From the cell containing the given text, extract its center point as [X, Y] coordinate. 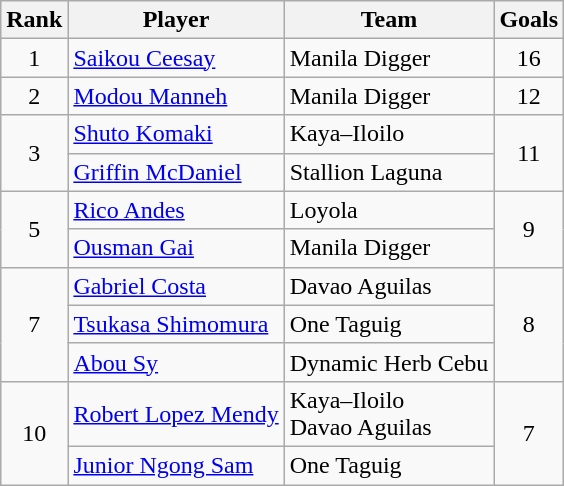
16 [529, 58]
Rank [34, 20]
Gabriel Costa [176, 286]
Modou Manneh [176, 96]
2 [34, 96]
Saikou Ceesay [176, 58]
Abou Sy [176, 362]
Goals [529, 20]
Loyola [389, 210]
5 [34, 229]
Ousman Gai [176, 248]
Team [389, 20]
Stallion Laguna [389, 172]
9 [529, 229]
Rico Andes [176, 210]
Griffin McDaniel [176, 172]
Player [176, 20]
Robert Lopez Mendy [176, 414]
11 [529, 153]
3 [34, 153]
Shuto Komaki [176, 134]
12 [529, 96]
Dynamic Herb Cebu [389, 362]
Junior Ngong Sam [176, 465]
8 [529, 324]
Tsukasa Shimomura [176, 324]
Kaya–Iloilo [389, 134]
Davao Aguilas [389, 286]
10 [34, 432]
Kaya–IloiloDavao Aguilas [389, 414]
1 [34, 58]
